Determine the [X, Y] coordinate at the center of the cell enclosing the given text.  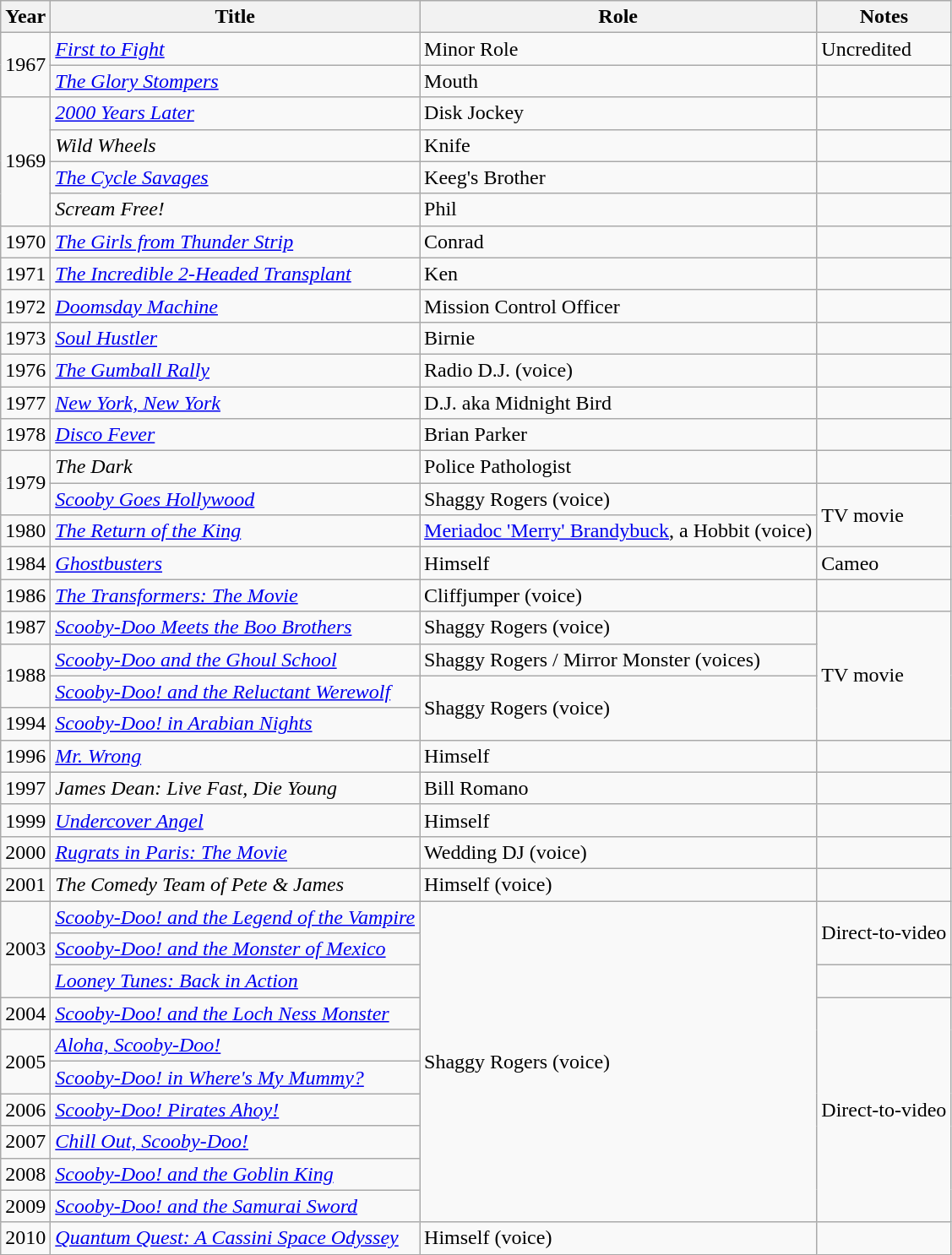
Cliffjumper (voice) [618, 595]
The Glory Stompers [235, 81]
1973 [25, 338]
D.J. aka Midnight Bird [618, 403]
Year [25, 17]
Ken [618, 274]
Title [235, 17]
Conrad [618, 242]
First to Fight [235, 49]
Wedding DJ (voice) [618, 852]
1969 [25, 161]
Soul Hustler [235, 338]
Ghostbusters [235, 563]
1971 [25, 274]
1984 [25, 563]
Uncredited [884, 49]
1999 [25, 820]
Knife [618, 145]
The Dark [235, 467]
Scooby-Doo! and the Reluctant Werewolf [235, 692]
Scream Free! [235, 209]
Wild Wheels [235, 145]
Shaggy Rogers / Mirror Monster (voices) [618, 660]
1987 [25, 627]
1980 [25, 531]
Mouth [618, 81]
Scooby-Doo! Pirates Ahoy! [235, 1110]
Chill Out, Scooby-Doo! [235, 1142]
2008 [25, 1174]
James Dean: Live Fast, Die Young [235, 788]
2000 Years Later [235, 113]
Scooby-Doo! in Where's My Mummy? [235, 1078]
The Transformers: The Movie [235, 595]
1986 [25, 595]
Disco Fever [235, 435]
The Gumball Rally [235, 370]
1967 [25, 65]
Doomsday Machine [235, 306]
1978 [25, 435]
1996 [25, 756]
Scooby-Doo! in Arabian Nights [235, 724]
The Cycle Savages [235, 177]
Meriadoc 'Merry' Brandybuck, a Hobbit (voice) [618, 531]
2010 [25, 1238]
2007 [25, 1142]
Looney Tunes: Back in Action [235, 981]
Rugrats in Paris: The Movie [235, 852]
New York, New York [235, 403]
Mission Control Officer [618, 306]
Disk Jockey [618, 113]
Scooby-Doo! and the Samurai Sword [235, 1206]
Cameo [884, 563]
1970 [25, 242]
Quantum Quest: A Cassini Space Odyssey [235, 1238]
Brian Parker [618, 435]
2003 [25, 948]
Birnie [618, 338]
Scooby-Doo and the Ghoul School [235, 660]
Scooby-Doo! and the Loch Ness Monster [235, 1013]
Scooby Goes Hollywood [235, 499]
1972 [25, 306]
Undercover Angel [235, 820]
2009 [25, 1206]
Role [618, 17]
2005 [25, 1062]
The Girls from Thunder Strip [235, 242]
1976 [25, 370]
Scooby-Doo! and the Goblin King [235, 1174]
Aloha, Scooby-Doo! [235, 1046]
2006 [25, 1110]
The Comedy Team of Pete & James [235, 884]
Police Pathologist [618, 467]
2001 [25, 884]
Bill Romano [618, 788]
1979 [25, 483]
The Incredible 2-Headed Transplant [235, 274]
Radio D.J. (voice) [618, 370]
2004 [25, 1013]
Scooby-Doo Meets the Boo Brothers [235, 627]
Scooby-Doo! and the Monster of Mexico [235, 949]
The Return of the King [235, 531]
Phil [618, 209]
Keeg's Brother [618, 177]
Scooby-Doo! and the Legend of the Vampire [235, 916]
Minor Role [618, 49]
2000 [25, 852]
1997 [25, 788]
1994 [25, 724]
Mr. Wrong [235, 756]
Notes [884, 17]
1977 [25, 403]
1988 [25, 676]
